For the text-containing cell, return its midpoint in (X, Y) coordinate format. 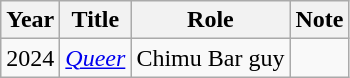
Note (320, 20)
Queer (96, 58)
Role (210, 20)
Chimu Bar guy (210, 58)
Title (96, 20)
Year (30, 20)
2024 (30, 58)
